Scan for the cell matching the given text and deliver its [x, y] coordinate at center. 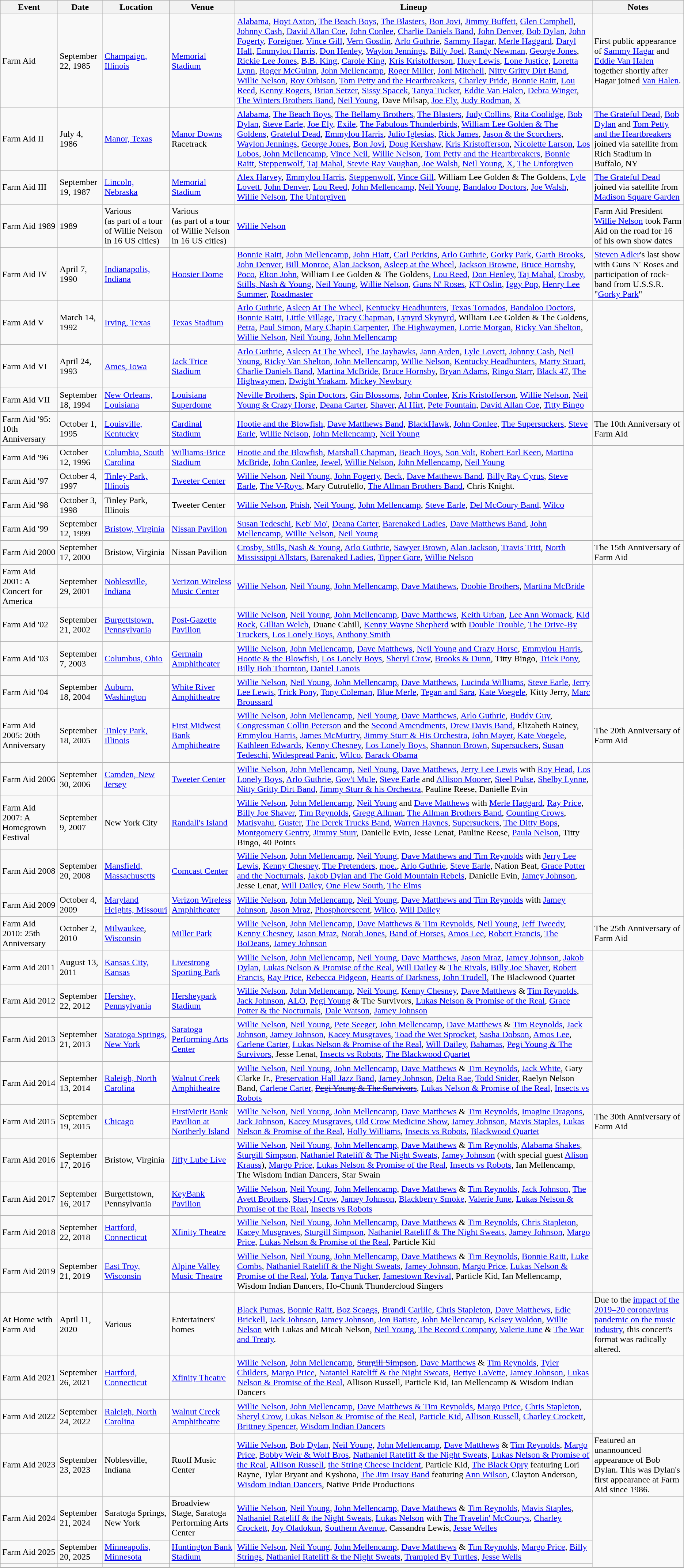
September 17, 2016 [80, 1160]
Farm Aid IV [29, 274]
September 18, 2004 [80, 692]
Farm Aid 2007: A Homegrown Festival [29, 823]
Manor, Texas [136, 139]
Farm Aid '98 [29, 505]
September 18, 1994 [80, 400]
September 20, 2008 [80, 871]
Verizon Wireless Music Center [202, 586]
New Orleans, Louisiana [136, 400]
Ames, Iowa [136, 366]
Chicago [136, 1122]
First Midwest Bank Amphitheatre [202, 736]
Miller Park [202, 933]
September 19, 1987 [80, 187]
Farm Aid 2016 [29, 1160]
Jiffy Lube Live [202, 1160]
Farm Aid 2006 [29, 779]
Farm Aid 2025 [29, 1552]
Verizon Wireless Amphitheater [202, 904]
October 3, 1998 [80, 505]
Venue [202, 7]
Farm Aid '99 [29, 529]
Farm Aid '97 [29, 481]
Comcast Center [202, 871]
September 21, 2002 [80, 625]
Texas Stadium [202, 322]
September 24, 2022 [80, 1416]
September 19, 2015 [80, 1122]
October 1, 1995 [80, 428]
East Troy, Wisconsin [136, 1271]
April 7, 1990 [80, 274]
Farm Aid 2023 [29, 1465]
Columbus, Ohio [136, 658]
Due to the impact of the 2019–20 coronavirus pandemic on the music industry, this concert's format was radically altered. [638, 1324]
Location [136, 7]
Farm Aid 2001: A Concert for America [29, 586]
Farm Aid II [29, 139]
July 4, 1986 [80, 139]
Saratoga Performing Arts Center [202, 1039]
Farm Aid VII [29, 400]
Farm Aid President Willie Nelson took Farm Aid on the road for 16 of his own show dates [638, 226]
September 18, 2005 [80, 736]
Williams-Brice Stadium [202, 457]
Farm Aid 2021 [29, 1378]
September 16, 2017 [80, 1199]
September 23, 2023 [80, 1465]
October 4, 2009 [80, 904]
The Grateful Dead joined via satellite from Madison Square Garden [638, 187]
Farm Aid 2017 [29, 1199]
1989 [80, 226]
Farm Aid VI [29, 366]
September 20, 2025 [80, 1552]
Irving, Texas [136, 322]
Huntington Bank Stadium [202, 1552]
Broadview Stage, Saratoga Performing Arts Center [202, 1518]
Indianapolis, Indiana [136, 274]
September 22, 2018 [80, 1232]
Jack Trice Stadium [202, 366]
Farm Aid 2018 [29, 1232]
Farm Aid 2022 [29, 1416]
September 21, 2024 [80, 1518]
KeyBank Pavilion [202, 1199]
Post-Gazette Pavilion [202, 625]
Susan Tedeschi, Keb' Mo', Deana Carter, Barenaked Ladies, Dave Matthews Band, John Mellencamp, Willie Nelson, Neil Young [414, 529]
Farm Aid 2010: 25th Anniversary [29, 933]
September 7, 2003 [80, 658]
Notes [638, 7]
September 9, 2007 [80, 823]
Hershey, Pennsylvania [136, 1001]
Farm Aid 2013 [29, 1039]
Farm Aid '95: 10th Anniversary [29, 428]
Willie Nelson, Phish, Neil Young, John Mellencamp, Steve Earle, Del McCoury Band, Wilco [414, 505]
Hersheypark Stadium [202, 1001]
September 12, 1999 [80, 529]
Lineup [414, 7]
April 24, 1993 [80, 366]
Featured an unannounced appearance of Bob Dylan. This was Dylan's first appearance at Farm Aid since 1986. [638, 1465]
Hoosier Dome [202, 274]
First public appearance of Sammy Hagar and Eddie Van Halen together shortly after Hagar joined Van Halen. [638, 61]
Farm Aid 2011 [29, 967]
September 22, 1985 [80, 61]
Cardinal Stadium [202, 428]
Columbia, South Carolina [136, 457]
Farm Aid 2019 [29, 1271]
Maryland Heights, Missouri [136, 904]
The 20th Anniversary of Farm Aid [638, 736]
Minneapolis, Minnesota [136, 1552]
New York City [136, 823]
Farm Aid [29, 61]
Champaign, Illinois [136, 61]
Farm Aid 2014 [29, 1083]
September 21, 2013 [80, 1039]
Camden, New Jersey [136, 779]
The 30th Anniversary of Farm Aid [638, 1122]
Kansas City, Kansas [136, 967]
Farm Aid V [29, 322]
Willie Nelson, Neil Young, John Mellencamp, Dave Matthews, Doobie Brothers, Martina McBride [414, 586]
The Grateful Dead, Bob Dylan and Tom Petty and the Heartbreakers joined via satellite from Rich Stadium in Buffalo, NY [638, 139]
Manor Downs Racetrack [202, 139]
Auburn, Washington [136, 692]
September 17, 2000 [80, 553]
Farm Aid 2009 [29, 904]
Various [136, 1324]
Farm Aid III [29, 187]
FirstMerit Bank Pavilion at Northerly Island [202, 1122]
Farm Aid '04 [29, 692]
Farm Aid '03 [29, 658]
Alpine Valley Music Theatre [202, 1271]
Farm Aid 1989 [29, 226]
At Home with Farm Aid [29, 1324]
Louisville, Kentucky [136, 428]
Farm Aid 2015 [29, 1122]
Farm Aid 2024 [29, 1518]
The 15th Anniversary of Farm Aid [638, 553]
Ruoff Music Center [202, 1465]
Entertainers' homes [202, 1324]
Farm Aid 2012 [29, 1001]
Date [80, 7]
October 2, 2010 [80, 933]
September 13, 2014 [80, 1083]
March 14, 1992 [80, 322]
September 22, 2012 [80, 1001]
September 29, 2001 [80, 586]
Milwaukee, Wisconsin [136, 933]
White River Amphitheatre [202, 692]
Willie Nelson [414, 226]
Randall's Island [202, 823]
Farm Aid '96 [29, 457]
Mansfield, Massachusetts [136, 871]
The 10th Anniversary of Farm Aid [638, 428]
April 11, 2020 [80, 1324]
October 4, 1997 [80, 481]
Farm Aid 2008 [29, 871]
September 30, 2006 [80, 779]
Louisiana Superdome [202, 400]
The 25th Anniversary of Farm Aid [638, 933]
September 26, 2021 [80, 1378]
Hootie and the Blowfish, Dave Matthews Band, BlackHawk, John Conlee, The Supersuckers, Steve Earle, Willie Nelson, John Mellencamp, Neil Young [414, 428]
Lincoln, Nebraska [136, 187]
Event [29, 7]
Willie Nelson, John Mellencamp, Neil Young, Dave Matthews and Tim Reynolds with Jamey Johnson, Jason Mraz, Phosphorescent, Wilco, Will Dailey [414, 904]
Farm Aid 2005: 20th Anniversary [29, 736]
Farm Aid '02 [29, 625]
Germain Amphitheater [202, 658]
October 12, 1996 [80, 457]
Steven Adler's last show with Guns N' Roses and participation of rock-band from U.S.S.R. "Gorky Park" [638, 274]
Livestrong Sporting Park [202, 967]
September 21, 2019 [80, 1271]
Farm Aid 2000 [29, 553]
August 13, 2011 [80, 967]
